From the cell containing the given text, extract its center point as [x, y] coordinate. 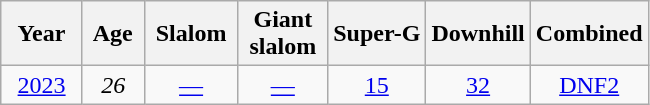
26 [113, 85]
Age [113, 34]
2023 [42, 85]
Slalom [191, 34]
Year [42, 34]
32 [478, 85]
DNF2 [589, 85]
Giant slalom [283, 34]
Super-G [377, 34]
Combined [589, 34]
Downhill [478, 34]
15 [377, 85]
